Locate the cell with the specified text and output its (X, Y) center coordinate. 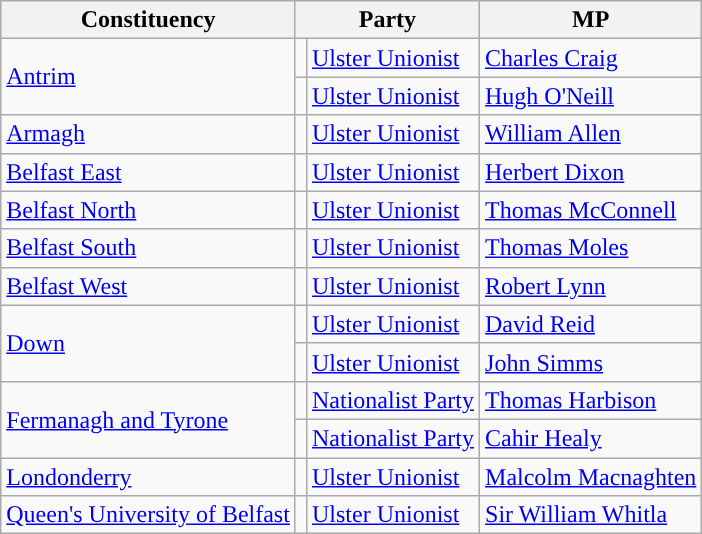
Londonderry (148, 477)
William Allen (591, 134)
Antrim (148, 77)
Belfast West (148, 286)
Belfast East (148, 172)
Hugh O'Neill (591, 96)
Sir William Whitla (591, 515)
Party (387, 20)
Fermanagh and Tyrone (148, 419)
Malcolm Macnaghten (591, 477)
Thomas Moles (591, 248)
John Simms (591, 362)
Belfast North (148, 210)
Herbert Dixon (591, 172)
Down (148, 343)
Thomas Harbison (591, 400)
Charles Craig (591, 58)
Cahir Healy (591, 438)
David Reid (591, 324)
Robert Lynn (591, 286)
Thomas McConnell (591, 210)
Queen's University of Belfast (148, 515)
Belfast South (148, 248)
MP (591, 20)
Constituency (148, 20)
Armagh (148, 134)
